Provide the [x, y] coordinate of the cell's center where the given text is located.  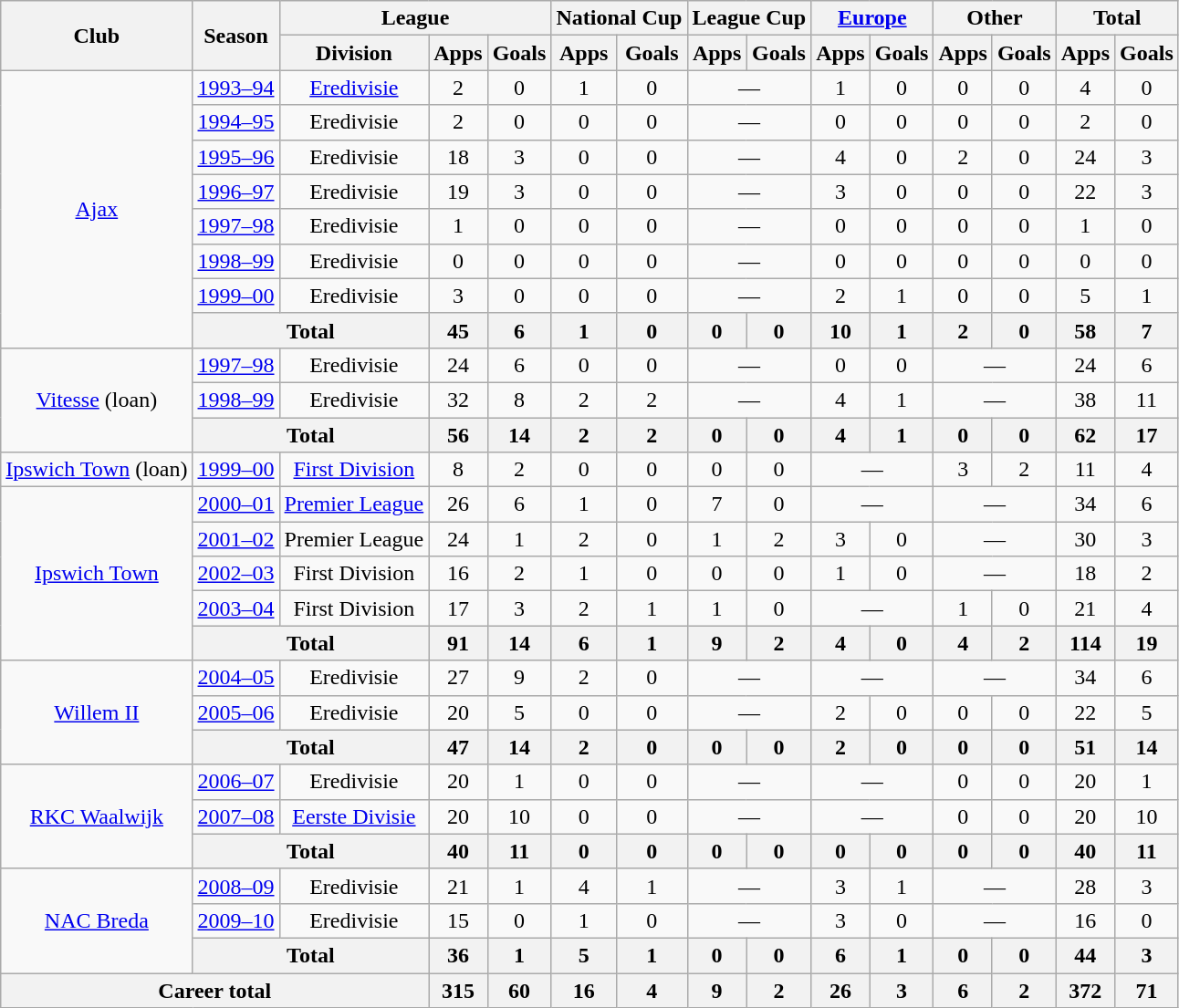
1994–95 [235, 122]
114 [1085, 643]
NAC Breda [97, 920]
2006–07 [235, 782]
Ipswich Town [97, 574]
30 [1085, 539]
2004–05 [235, 678]
91 [458, 643]
Club [97, 36]
Europe [872, 18]
Vitesse (loan) [97, 400]
2000–01 [235, 504]
RKC Waalwijk [97, 816]
32 [458, 400]
45 [458, 330]
1993–94 [235, 88]
1995–96 [235, 157]
15 [458, 920]
League Cup [749, 18]
71 [1147, 990]
Willem II [97, 712]
44 [1085, 955]
2001–02 [235, 539]
1996–97 [235, 192]
28 [1085, 886]
60 [519, 990]
2008–09 [235, 886]
62 [1085, 435]
27 [458, 678]
National Cup [619, 18]
47 [458, 747]
372 [1085, 990]
2007–08 [235, 816]
36 [458, 955]
Season [235, 36]
2002–03 [235, 574]
Career total [215, 990]
2003–04 [235, 608]
58 [1085, 330]
2005–06 [235, 712]
League [415, 18]
38 [1085, 400]
2009–10 [235, 920]
315 [458, 990]
Division [354, 53]
Ajax [97, 209]
Eerste Divisie [354, 816]
51 [1085, 747]
56 [458, 435]
Ipswich Town (loan) [97, 470]
Other [995, 18]
